Scan for the cell matching the given text and deliver its [x, y] coordinate at center. 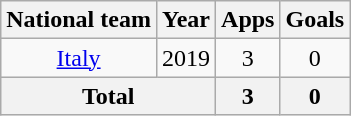
Total [108, 96]
Year [186, 20]
Italy [79, 58]
Apps [248, 20]
National team [79, 20]
2019 [186, 58]
Goals [315, 20]
